From the cell containing the given text, extract its center point as (X, Y) coordinate. 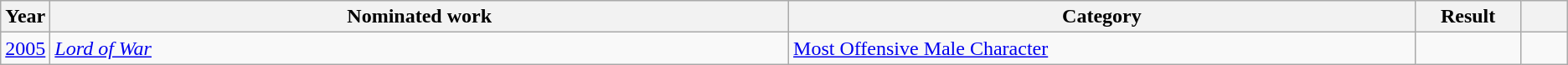
Year (25, 17)
Lord of War (420, 48)
Category (1102, 17)
Result (1467, 17)
Nominated work (420, 17)
Most Offensive Male Character (1102, 48)
2005 (25, 48)
